Detect which cell encompasses the target text, then output its [x, y] center coordinate. 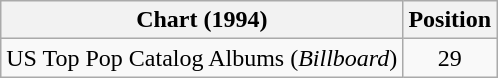
US Top Pop Catalog Albums (Billboard) [202, 58]
Position [450, 20]
29 [450, 58]
Chart (1994) [202, 20]
